Find where the given text appears and provide that cell's center as (X, Y) coordinate. 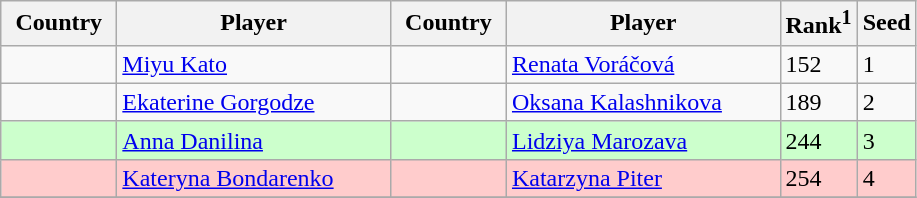
Oksana Kalashnikova (643, 102)
Renata Voráčová (643, 64)
2 (886, 102)
254 (818, 178)
Katarzyna Piter (643, 178)
Ekaterine Gorgodze (254, 102)
244 (818, 140)
152 (818, 64)
Seed (886, 24)
Kateryna Bondarenko (254, 178)
Miyu Kato (254, 64)
Rank1 (818, 24)
Anna Danilina (254, 140)
4 (886, 178)
1 (886, 64)
189 (818, 102)
3 (886, 140)
Lidziya Marozava (643, 140)
